Determine the [x, y] coordinate at the center of the cell enclosing the given text.  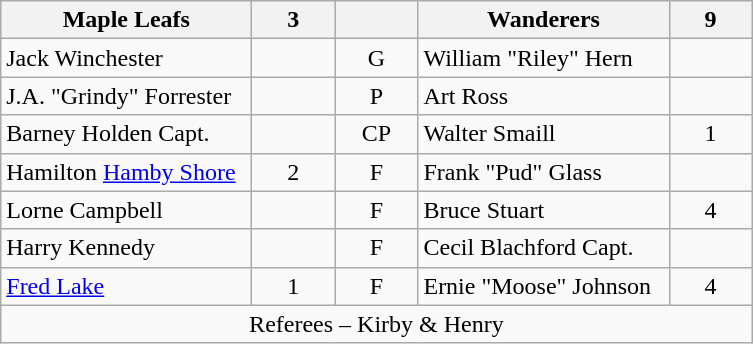
Art Ross [544, 96]
Harry Kennedy [126, 248]
P [376, 96]
CP [376, 134]
Jack Winchester [126, 58]
Lorne Campbell [126, 210]
Cecil Blachford Capt. [544, 248]
Ernie "Moose" Johnson [544, 286]
Barney Holden Capt. [126, 134]
J.A. "Grindy" Forrester [126, 96]
Maple Leafs [126, 20]
Frank "Pud" Glass [544, 172]
Walter Smaill [544, 134]
2 [294, 172]
Bruce Stuart [544, 210]
Hamilton Hamby Shore [126, 172]
Fred Lake [126, 286]
3 [294, 20]
G [376, 58]
Wanderers [544, 20]
William "Riley" Hern [544, 58]
9 [710, 20]
Referees – Kirby & Henry [376, 324]
